For the text-containing cell, return its midpoint in [x, y] coordinate format. 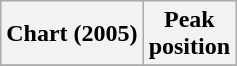
Chart (2005) [72, 34]
Peakposition [189, 34]
